Determine the [X, Y] coordinate at the center of the cell enclosing the given text.  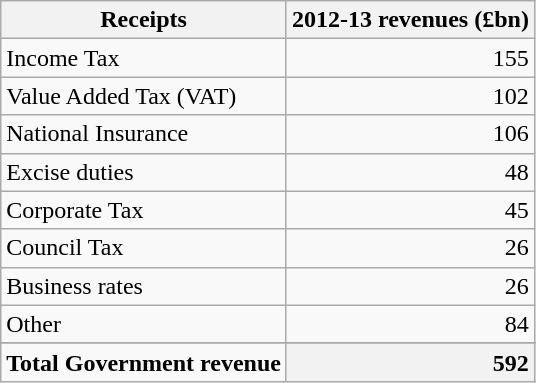
Council Tax [144, 248]
Income Tax [144, 58]
106 [410, 134]
Value Added Tax (VAT) [144, 96]
592 [410, 362]
48 [410, 172]
Corporate Tax [144, 210]
Business rates [144, 286]
Other [144, 324]
45 [410, 210]
Total Government revenue [144, 362]
National Insurance [144, 134]
Excise duties [144, 172]
155 [410, 58]
84 [410, 324]
102 [410, 96]
2012-13 revenues (£bn) [410, 20]
Receipts [144, 20]
